Extract the (x, y) coordinate from the center of the cell holding the provided text.  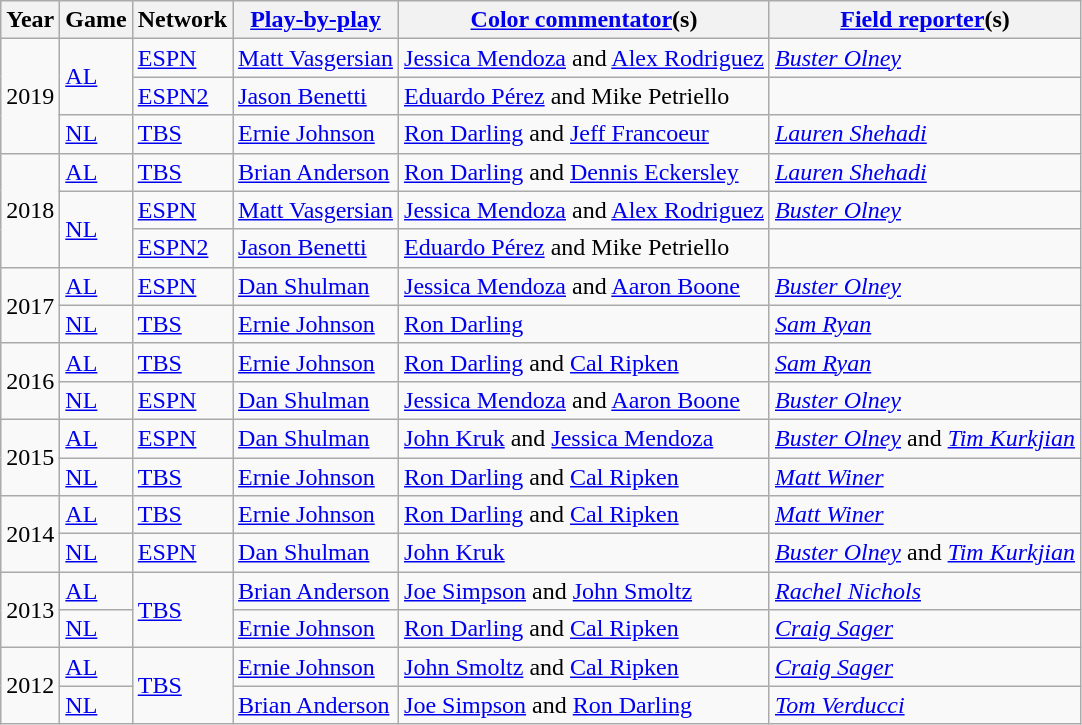
2017 (30, 305)
Tom Verducci (924, 705)
Field reporter(s) (924, 20)
Network (182, 20)
2014 (30, 534)
2015 (30, 457)
Ron Darling and Jeff Francoeur (584, 134)
Joe Simpson and John Smoltz (584, 591)
2012 (30, 686)
John Smoltz and Cal Ripken (584, 667)
Ron Darling and Dennis Eckersley (584, 172)
2019 (30, 96)
Game (96, 20)
2016 (30, 381)
Joe Simpson and Ron Darling (584, 705)
2013 (30, 610)
Year (30, 20)
Color commentator(s) (584, 20)
Rachel Nichols (924, 591)
John Kruk and Jessica Mendoza (584, 438)
John Kruk (584, 553)
Ron Darling (584, 324)
Play-by-play (316, 20)
2018 (30, 210)
